For the text-containing cell, return its midpoint in (X, Y) coordinate format. 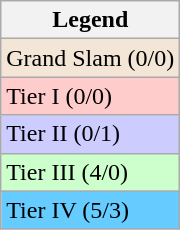
Tier IV (5/3) (90, 210)
Legend (90, 20)
Tier II (0/1) (90, 134)
Tier III (4/0) (90, 172)
Grand Slam (0/0) (90, 58)
Tier I (0/0) (90, 96)
